Pinpoint the cell where the given text exists, returning its [X, Y] midpoint coordinate. 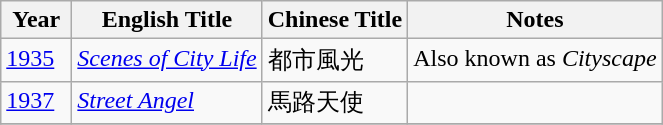
Chinese Title [335, 20]
馬路天使 [335, 102]
Street Angel [167, 102]
1935 [36, 60]
都市風光 [335, 60]
Notes [535, 20]
Also known as Cityscape [535, 60]
Year [36, 20]
1937 [36, 102]
Scenes of City Life [167, 60]
English Title [167, 20]
